Detect which cell encompasses the target text, then output its [X, Y] center coordinate. 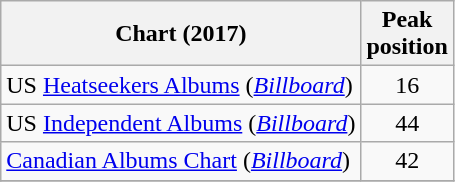
Chart (2017) [181, 34]
44 [407, 123]
42 [407, 161]
Peakposition [407, 34]
16 [407, 85]
US Heatseekers Albums (Billboard) [181, 85]
Canadian Albums Chart (Billboard) [181, 161]
US Independent Albums (Billboard) [181, 123]
